Provide the [X, Y] coordinate of the cell's center where the given text is located.  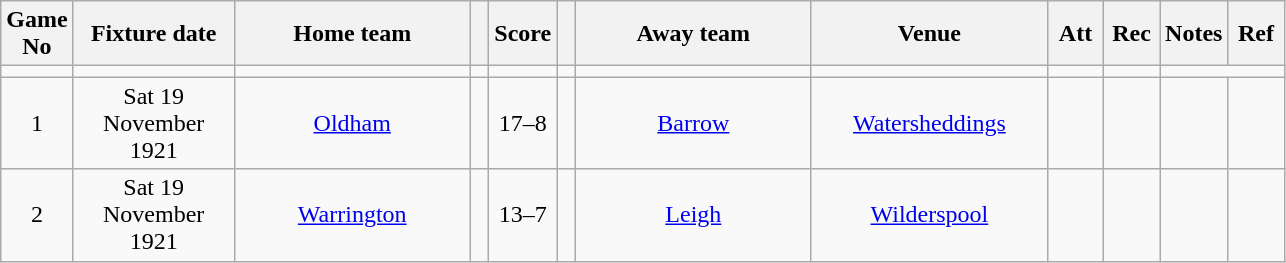
Away team [693, 34]
Fixture date [154, 34]
Oldham [352, 123]
Venue [929, 34]
1 [37, 123]
Rec [1132, 34]
Leigh [693, 215]
17–8 [523, 123]
Notes [1194, 34]
Game No [37, 34]
Att [1075, 34]
13–7 [523, 215]
Warrington [352, 215]
Score [523, 34]
2 [37, 215]
Barrow [693, 123]
Home team [352, 34]
Ref [1256, 34]
Watersheddings [929, 123]
Wilderspool [929, 215]
